Find where the given text appears and provide that cell's center as (x, y) coordinate. 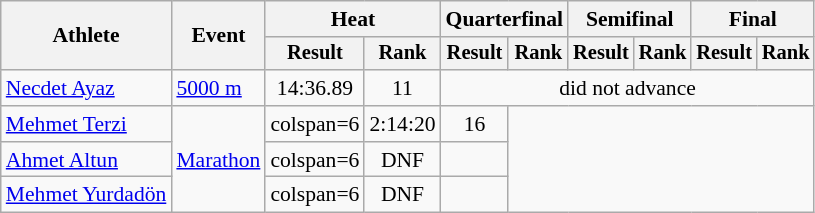
Event (218, 36)
2:14:20 (402, 124)
Semifinal (630, 19)
5000 m (218, 88)
Necdet Ayaz (86, 88)
Athlete (86, 36)
did not advance (628, 88)
Final (752, 19)
14:36.89 (314, 88)
Ahmet Altun (86, 160)
Mehmet Yurdadön (86, 195)
11 (402, 88)
16 (475, 124)
Marathon (218, 160)
Heat (352, 19)
Quarterfinal (505, 19)
Mehmet Terzi (86, 124)
